Extract the (x, y) coordinate from the center of the cell holding the provided text.  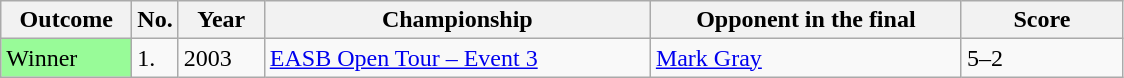
No. (155, 20)
EASB Open Tour – Event 3 (457, 58)
Year (221, 20)
Winner (66, 58)
2003 (221, 58)
Outcome (66, 20)
Championship (457, 20)
Score (1042, 20)
5–2 (1042, 58)
Opponent in the final (806, 20)
1. (155, 58)
Mark Gray (806, 58)
